Capture the cell that displays the provided text and extract its [x, y] central coordinate. 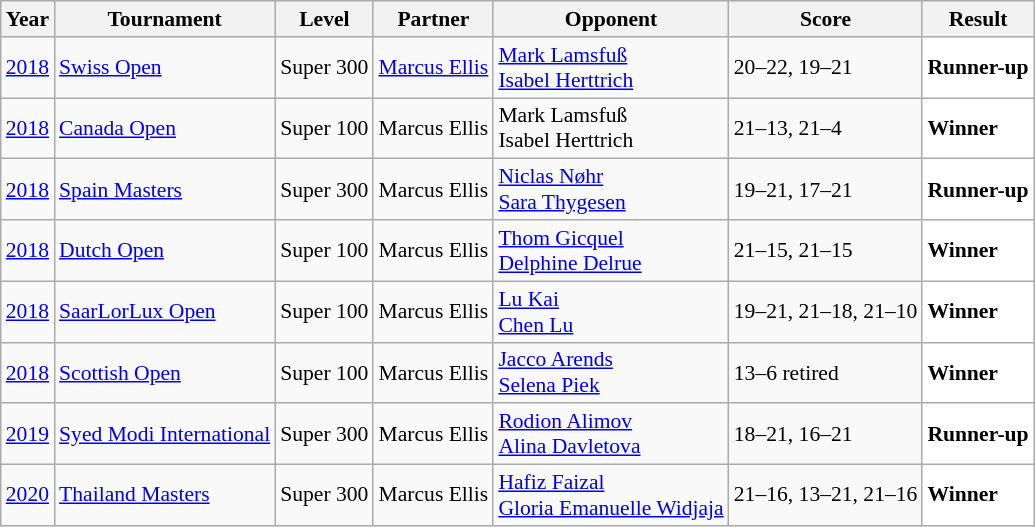
Partner [433, 19]
Opponent [610, 19]
20–22, 19–21 [826, 68]
Level [324, 19]
Syed Modi International [164, 434]
21–13, 21–4 [826, 128]
Tournament [164, 19]
Dutch Open [164, 250]
Year [28, 19]
Spain Masters [164, 190]
21–16, 13–21, 21–16 [826, 496]
18–21, 16–21 [826, 434]
Niclas Nøhr Sara Thygesen [610, 190]
Canada Open [164, 128]
Scottish Open [164, 372]
Thom Gicquel Delphine Delrue [610, 250]
Hafiz Faizal Gloria Emanuelle Widjaja [610, 496]
Rodion Alimov Alina Davletova [610, 434]
Thailand Masters [164, 496]
Score [826, 19]
SaarLorLux Open [164, 312]
2020 [28, 496]
Result [978, 19]
Swiss Open [164, 68]
13–6 retired [826, 372]
2019 [28, 434]
19–21, 17–21 [826, 190]
Jacco Arends Selena Piek [610, 372]
Lu Kai Chen Lu [610, 312]
19–21, 21–18, 21–10 [826, 312]
21–15, 21–15 [826, 250]
